Detect which cell encompasses the target text, then output its (x, y) center coordinate. 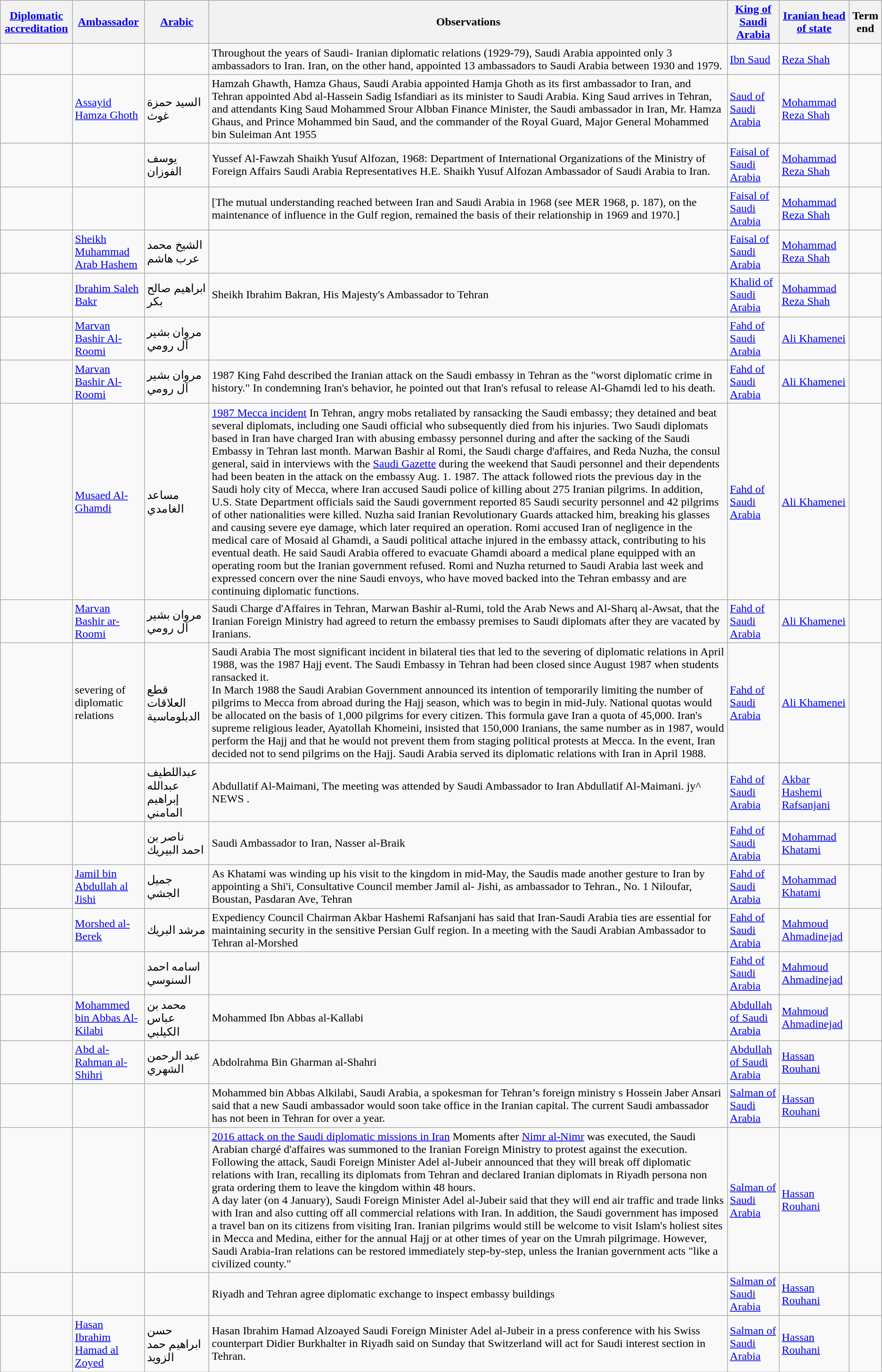
Hasan Ibrahim Hamad al Zoyed (108, 1344)
Ibrahim Saleh Bakr (108, 295)
Abdullatif Al-Maimani, The meeting was attended by Saudi Ambassador to Iran Abdullatif Al-Maimani. jy^ NEWS . (468, 792)
مرشد البريك (177, 930)
يوسف الفوزان (177, 165)
Diplomatic accreditation (37, 22)
King of Saudi Arabia (753, 22)
Jamil bin Abdullah al Jishi (108, 887)
Abd al-Rahman al-Shihri (108, 1062)
جميل الجشي (177, 887)
ابراهيم صالح بكر (177, 295)
Akbar Hashemi Rafsanjani (814, 792)
Reza Shah (814, 59)
Morshed al-Berek (108, 930)
Arabic (177, 22)
Marvan Bashir ar-Roomi (108, 621)
Musaed Al-Ghamdi (108, 501)
الشيخ محمد عرب هاشم (177, 252)
عبد الرحمن الشهري (177, 1062)
حسن ابراهيم حمد الزويد (177, 1344)
Riyadh and Tehran agree diplomatic exchange to inspect embassy buildings (468, 1294)
Saudi Ambassador to Iran, Nasser al-Braik (468, 843)
Term end (865, 22)
Sheikh Ibrahim Bakran, His Majesty's Ambassador to Tehran (468, 295)
ناصر بن احمد البيريك (177, 843)
عبداللطيف عبدالله إبراهيم المامني (177, 792)
Khalid of Saudi Arabia (753, 295)
Ibn Saud (753, 59)
Saud of Saudi Arabia (753, 109)
Assayid Hamza Ghoth (108, 109)
مساعد الغامدي (177, 501)
Ambassador (108, 22)
محمد بن عباس الكيلبي (177, 1018)
Mohammed bin Abbas Al-Kilabi (108, 1018)
Sheikh Muhammad Arab Hashem (108, 252)
اسامه احمد السنوسي (177, 973)
السيد حمزة غوث (177, 109)
Mohammed Ibn Abbas al-Kallabi (468, 1018)
قطع العلاقات الدبلوماسية (177, 702)
Iranian head of state (814, 22)
Observations (468, 22)
severing of diplomatic relations (108, 702)
Abdolrahma Bin Gharman al-Shahri (468, 1062)
